Return the (X, Y) coordinate for the center point of the cell that contains the specified text.  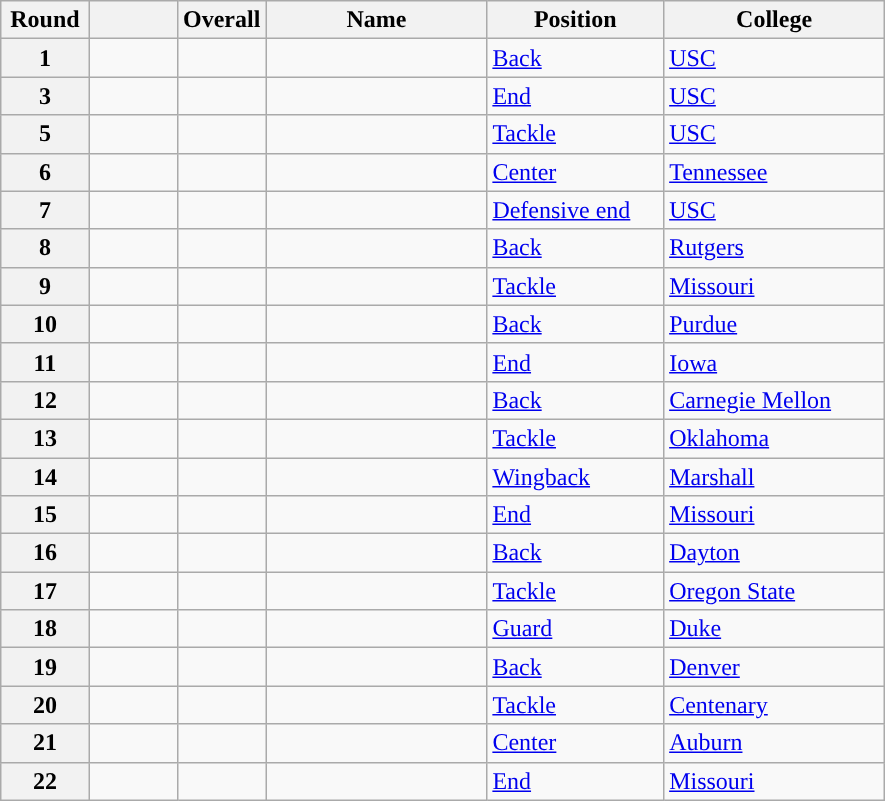
Guard (576, 629)
Rutgers (774, 248)
College (774, 20)
6 (45, 172)
3 (45, 96)
Wingback (576, 477)
15 (45, 515)
12 (45, 400)
Marshall (774, 477)
Carnegie Mellon (774, 400)
10 (45, 324)
5 (45, 134)
9 (45, 286)
Overall (222, 20)
21 (45, 743)
Oregon State (774, 591)
Defensive end (576, 210)
22 (45, 781)
Oklahoma (774, 438)
Duke (774, 629)
18 (45, 629)
17 (45, 591)
Purdue (774, 324)
19 (45, 667)
16 (45, 553)
Iowa (774, 362)
Tennessee (774, 172)
Name (376, 20)
Dayton (774, 553)
11 (45, 362)
Denver (774, 667)
1 (45, 58)
14 (45, 477)
Auburn (774, 743)
Centenary (774, 705)
Round (45, 20)
20 (45, 705)
Position (576, 20)
13 (45, 438)
7 (45, 210)
8 (45, 248)
